Identify which cell holds the provided text, then report its (X, Y) central coordinate. 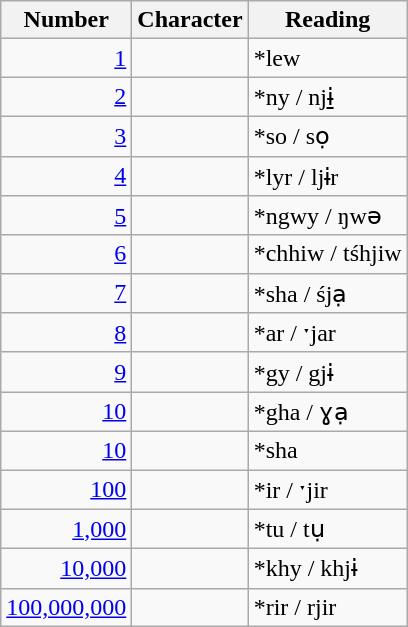
*sha (328, 450)
*sha / śjạ (328, 293)
*ir / ˑjir (328, 490)
Reading (328, 20)
*gha / ɣạ (328, 412)
*khy / khjɨ (328, 569)
8 (66, 333)
1,000 (66, 529)
*lyr / ljɨr (328, 176)
100 (66, 490)
*tu / tụ (328, 529)
6 (66, 254)
Character (190, 20)
*chhiw / tśhjiw (328, 254)
100,000,000 (66, 607)
*so / sọ (328, 136)
10,000 (66, 569)
4 (66, 176)
3 (66, 136)
*lew (328, 58)
9 (66, 372)
*gy / gjɨ (328, 372)
2 (66, 97)
*rir / rjir (328, 607)
*ngwy / ŋwǝ (328, 216)
*ny / njɨ̱ (328, 97)
1 (66, 58)
Number (66, 20)
*ar / ˑjar (328, 333)
7 (66, 293)
5 (66, 216)
